Identify which cell holds the provided text, then report its (X, Y) central coordinate. 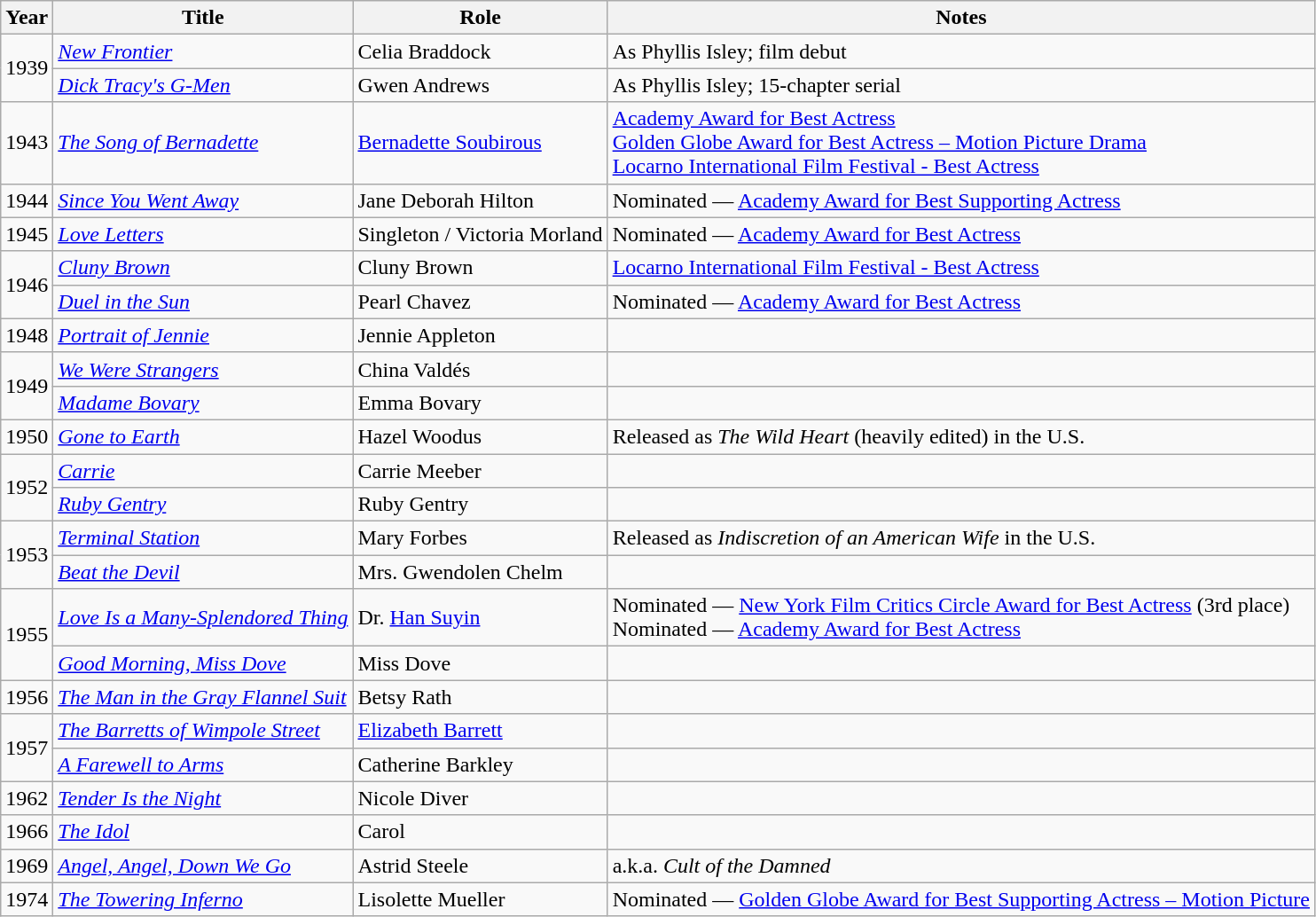
The Man in the Gray Flannel Suit (203, 697)
Title (203, 18)
Betsy Rath (481, 697)
1949 (27, 386)
1946 (27, 285)
1948 (27, 335)
New Frontier (203, 51)
Angel, Angel, Down We Go (203, 866)
Lisolette Mueller (481, 899)
1969 (27, 866)
Bernadette Soubirous (481, 143)
Since You Went Away (203, 200)
Dick Tracy's G-Men (203, 85)
1943 (27, 143)
Madame Bovary (203, 403)
Celia Braddock (481, 51)
Carol (481, 832)
Miss Dove (481, 663)
Astrid Steele (481, 866)
Nominated — Academy Award for Best Supporting Actress (961, 200)
a.k.a. Cult of the Damned (961, 866)
China Valdés (481, 369)
Hazel Woodus (481, 436)
The Idol (203, 832)
Year (27, 18)
Duel in the Sun (203, 302)
Elizabeth Barrett (481, 731)
As Phyllis Isley; 15-chapter serial (961, 85)
1944 (27, 200)
1957 (27, 748)
Nicole Diver (481, 798)
Terminal Station (203, 538)
1950 (27, 436)
Portrait of Jennie (203, 335)
1945 (27, 234)
Notes (961, 18)
Catherine Barkley (481, 764)
Dr. Han Suyin (481, 617)
Singleton / Victoria Morland (481, 234)
Gwen Andrews (481, 85)
1955 (27, 635)
1952 (27, 488)
The Barretts of Wimpole Street (203, 731)
Tender Is the Night (203, 798)
Role (481, 18)
1956 (27, 697)
Jane Deborah Hilton (481, 200)
Love Is a Many-Splendored Thing (203, 617)
1953 (27, 555)
The Song of Bernadette (203, 143)
As Phyllis Isley; film debut (961, 51)
1966 (27, 832)
Nominated — New York Film Critics Circle Award for Best Actress (3rd place)Nominated — Academy Award for Best Actress (961, 617)
Jennie Appleton (481, 335)
The Towering Inferno (203, 899)
Love Letters (203, 234)
Emma Bovary (481, 403)
Mary Forbes (481, 538)
Mrs. Gwendolen Chelm (481, 572)
1974 (27, 899)
A Farewell to Arms (203, 764)
Academy Award for Best Actress Golden Globe Award for Best Actress – Motion Picture Drama Locarno International Film Festival - Best Actress (961, 143)
Locarno International Film Festival - Best Actress (961, 268)
Gone to Earth (203, 436)
Nominated — Golden Globe Award for Best Supporting Actress – Motion Picture (961, 899)
Pearl Chavez (481, 302)
Good Morning, Miss Dove (203, 663)
Carrie Meeber (481, 471)
1939 (27, 68)
Released as Indiscretion of an American Wife in the U.S. (961, 538)
Carrie (203, 471)
Beat the Devil (203, 572)
Released as The Wild Heart (heavily edited) in the U.S. (961, 436)
We Were Strangers (203, 369)
1962 (27, 798)
